Provide the (X, Y) coordinate of the cell's center where the given text is located.  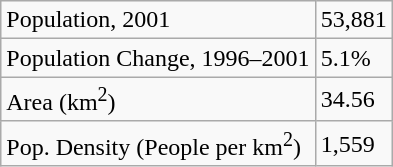
Population, 2001 (158, 20)
5.1% (354, 58)
1,559 (354, 144)
Population Change, 1996–2001 (158, 58)
Area (km2) (158, 100)
34.56 (354, 100)
Pop. Density (People per km2) (158, 144)
53,881 (354, 20)
